Provide the [X, Y] coordinate of the cell's center where the given text is located.  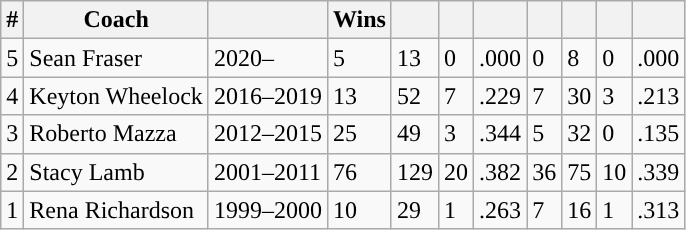
Sean Fraser [116, 58]
16 [580, 210]
129 [414, 172]
.339 [658, 172]
.313 [658, 210]
.135 [658, 134]
Keyton Wheelock [116, 96]
25 [359, 134]
29 [414, 210]
30 [580, 96]
2020– [268, 58]
52 [414, 96]
Roberto Mazza [116, 134]
.382 [500, 172]
.213 [658, 96]
2001–2011 [268, 172]
# [12, 20]
2016–2019 [268, 96]
4 [12, 96]
.229 [500, 96]
8 [580, 58]
36 [544, 172]
76 [359, 172]
Coach [116, 20]
20 [456, 172]
.344 [500, 134]
2012–2015 [268, 134]
Wins [359, 20]
Rena Richardson [116, 210]
Stacy Lamb [116, 172]
2 [12, 172]
75 [580, 172]
.263 [500, 210]
49 [414, 134]
1999–2000 [268, 210]
32 [580, 134]
